Determine the [x, y] coordinate at the center of the cell enclosing the given text.  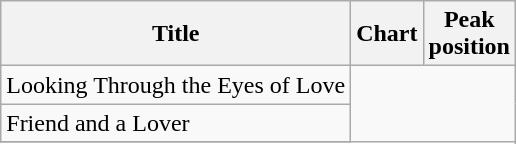
Looking Through the Eyes of Love [176, 85]
Chart [387, 34]
Friend and a Lover [176, 123]
Peakposition [469, 34]
Title [176, 34]
